Identify which cell holds the provided text, then report its [x, y] central coordinate. 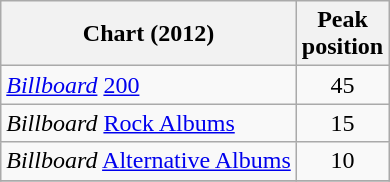
15 [342, 123]
Peakposition [342, 34]
Billboard 200 [149, 85]
45 [342, 85]
Billboard Alternative Albums [149, 161]
Chart (2012) [149, 34]
10 [342, 161]
Billboard Rock Albums [149, 123]
